Detect which cell encompasses the target text, then output its [X, Y] center coordinate. 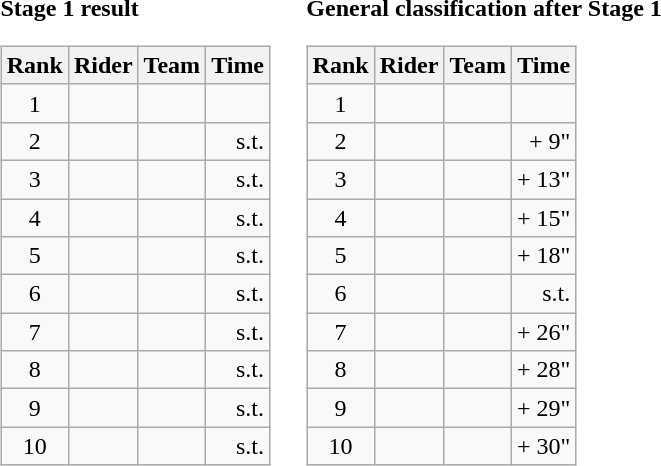
+ 28" [543, 370]
+ 9" [543, 141]
+ 26" [543, 332]
+ 29" [543, 408]
+ 13" [543, 179]
+ 15" [543, 217]
+ 30" [543, 446]
+ 18" [543, 256]
